Return [X, Y] of the center of cell containing provided text 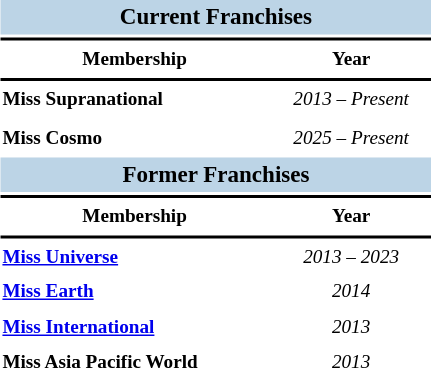
2014 [351, 292]
2025 – Present [351, 138]
Miss International [134, 327]
Miss Universe [134, 258]
2013 – Present [351, 101]
Current Franchises [216, 18]
Miss Earth [134, 292]
Miss Supranational [134, 101]
Former Franchises [216, 174]
2013 – 2023 [351, 258]
2013 [351, 327]
Miss Cosmo [134, 138]
